Locate the cell with the specified text and output its [x, y] center coordinate. 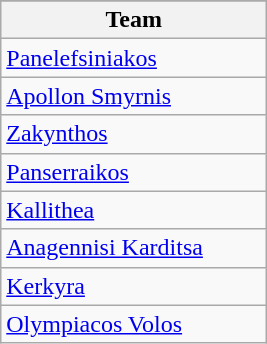
Anagennisi Karditsa [134, 248]
Team [134, 20]
Kerkyra [134, 286]
Zakynthos [134, 134]
Olympiacos Volos [134, 324]
Apollon Smyrnis [134, 96]
Kallithea [134, 210]
Panserraikos [134, 172]
Panelefsiniakos [134, 58]
